Return the [x, y] coordinate for the center point of the cell that contains the specified text.  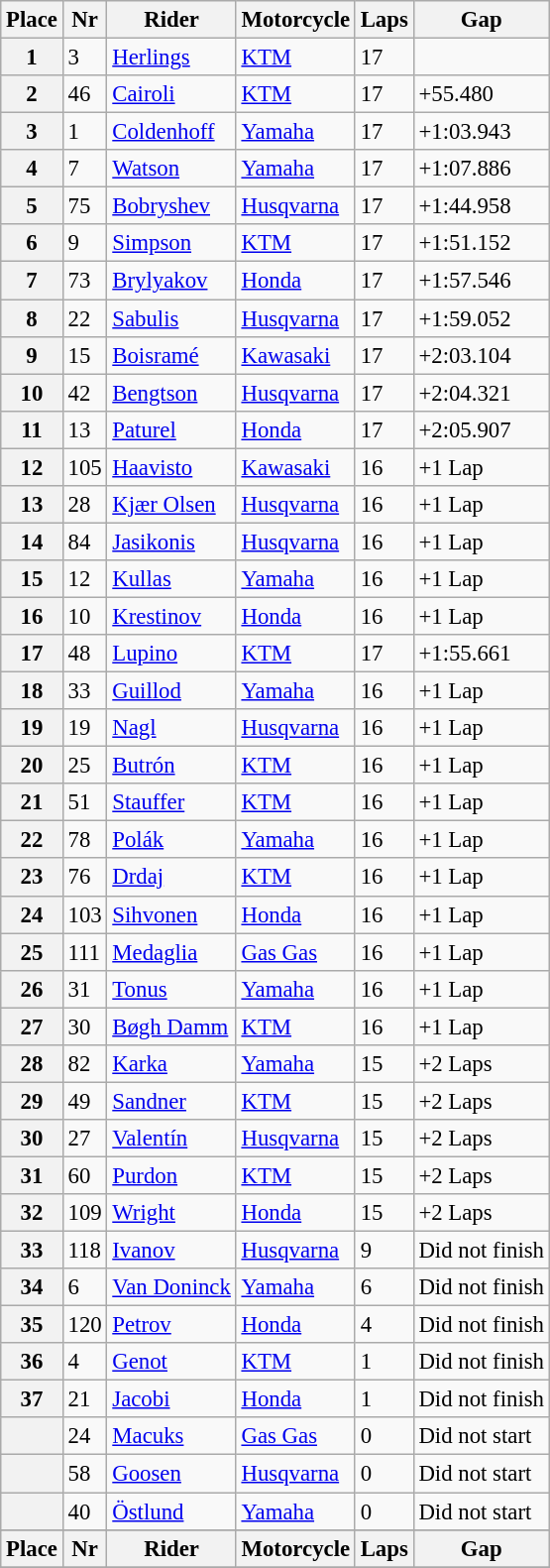
+1:44.958 [482, 206]
+1:55.661 [482, 654]
84 [85, 542]
+1:57.546 [482, 281]
42 [85, 393]
Jasikonis [171, 542]
Sihvonen [171, 914]
Östlund [171, 1511]
Jacobi [171, 1399]
11 [32, 429]
+2:03.104 [482, 355]
118 [85, 1251]
Bengtson [171, 393]
26 [32, 989]
Watson [171, 169]
Sabulis [171, 318]
Ivanov [171, 1251]
+1:51.152 [482, 243]
Kullas [171, 579]
+2:05.907 [482, 429]
Valentín [171, 1139]
Tonus [171, 989]
40 [85, 1511]
23 [32, 878]
Macuks [171, 1437]
35 [32, 1325]
Boisramé [171, 355]
Petrov [171, 1325]
Karka [171, 1064]
46 [85, 94]
Herlings [171, 58]
Drdaj [171, 878]
+1:59.052 [482, 318]
76 [85, 878]
Krestinov [171, 616]
5 [32, 206]
8 [32, 318]
Lupino [171, 654]
36 [32, 1362]
49 [85, 1101]
29 [32, 1101]
34 [32, 1287]
+1:07.886 [482, 169]
Coldenhoff [171, 132]
120 [85, 1325]
Van Doninck [171, 1287]
Kjær Olsen [171, 505]
82 [85, 1064]
37 [32, 1399]
Genot [171, 1362]
109 [85, 1213]
Simpson [171, 243]
18 [32, 691]
58 [85, 1474]
Butrón [171, 766]
Haavisto [171, 467]
Bøgh Damm [171, 1026]
103 [85, 914]
111 [85, 952]
+55.480 [482, 94]
Stauffer [171, 802]
105 [85, 467]
+2:04.321 [482, 393]
Guillod [171, 691]
73 [85, 281]
51 [85, 802]
Medaglia [171, 952]
32 [32, 1213]
48 [85, 654]
Wright [171, 1213]
Cairoli [171, 94]
Paturel [171, 429]
Bobryshev [171, 206]
Nagl [171, 728]
78 [85, 840]
60 [85, 1175]
+1:03.943 [482, 132]
Sandner [171, 1101]
Polák [171, 840]
Goosen [171, 1474]
14 [32, 542]
20 [32, 766]
75 [85, 206]
Purdon [171, 1175]
Brylyakov [171, 281]
2 [32, 94]
